Detect which cell encompasses the target text, then output its [X, Y] center coordinate. 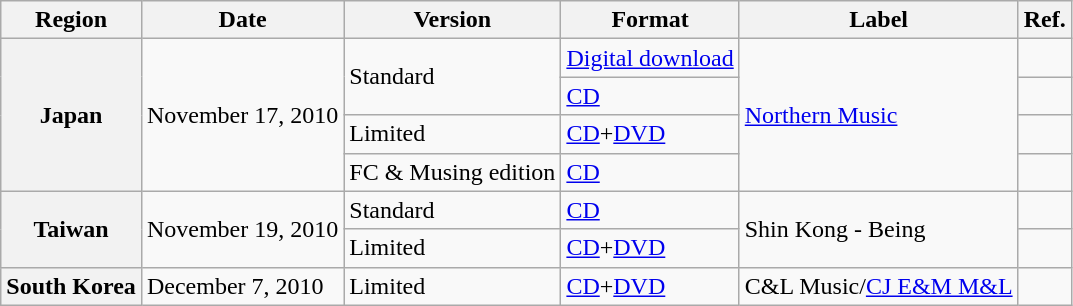
C&L Music/CJ E&M M&L [878, 286]
Version [452, 20]
November 19, 2010 [242, 229]
FC & Musing edition [452, 172]
Digital download [650, 58]
November 17, 2010 [242, 115]
Northern Music [878, 115]
South Korea [72, 286]
Region [72, 20]
Date [242, 20]
Taiwan [72, 229]
Japan [72, 115]
Ref. [1044, 20]
Shin Kong - Being [878, 229]
December 7, 2010 [242, 286]
Format [650, 20]
Label [878, 20]
